Return the (X, Y) coordinate for the center point of the cell that contains the specified text.  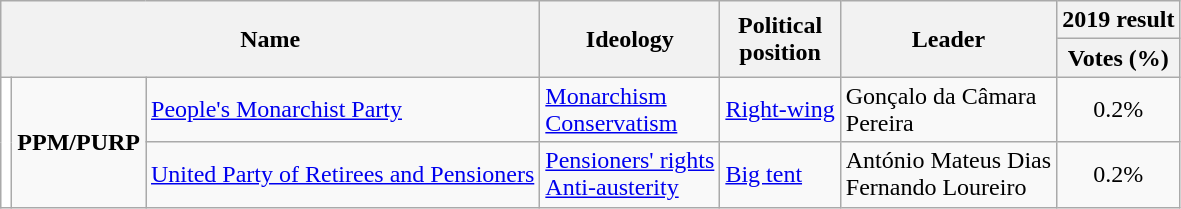
MonarchismConservatism (630, 110)
Name (270, 39)
United Party of Retirees and Pensioners (343, 174)
Pensioners' rightsAnti-austerity (630, 174)
People's Monarchist Party (343, 110)
Votes (%) (1118, 58)
2019 result (1118, 20)
PPM/PURP (79, 142)
Leader (948, 39)
António Mateus DiasFernando Loureiro (948, 174)
Ideology (630, 39)
Gonçalo da CâmaraPereira (948, 110)
Politicalposition (780, 39)
Right-wing (780, 110)
Big tent (780, 174)
